Find where the given text appears and provide that cell's center as (x, y) coordinate. 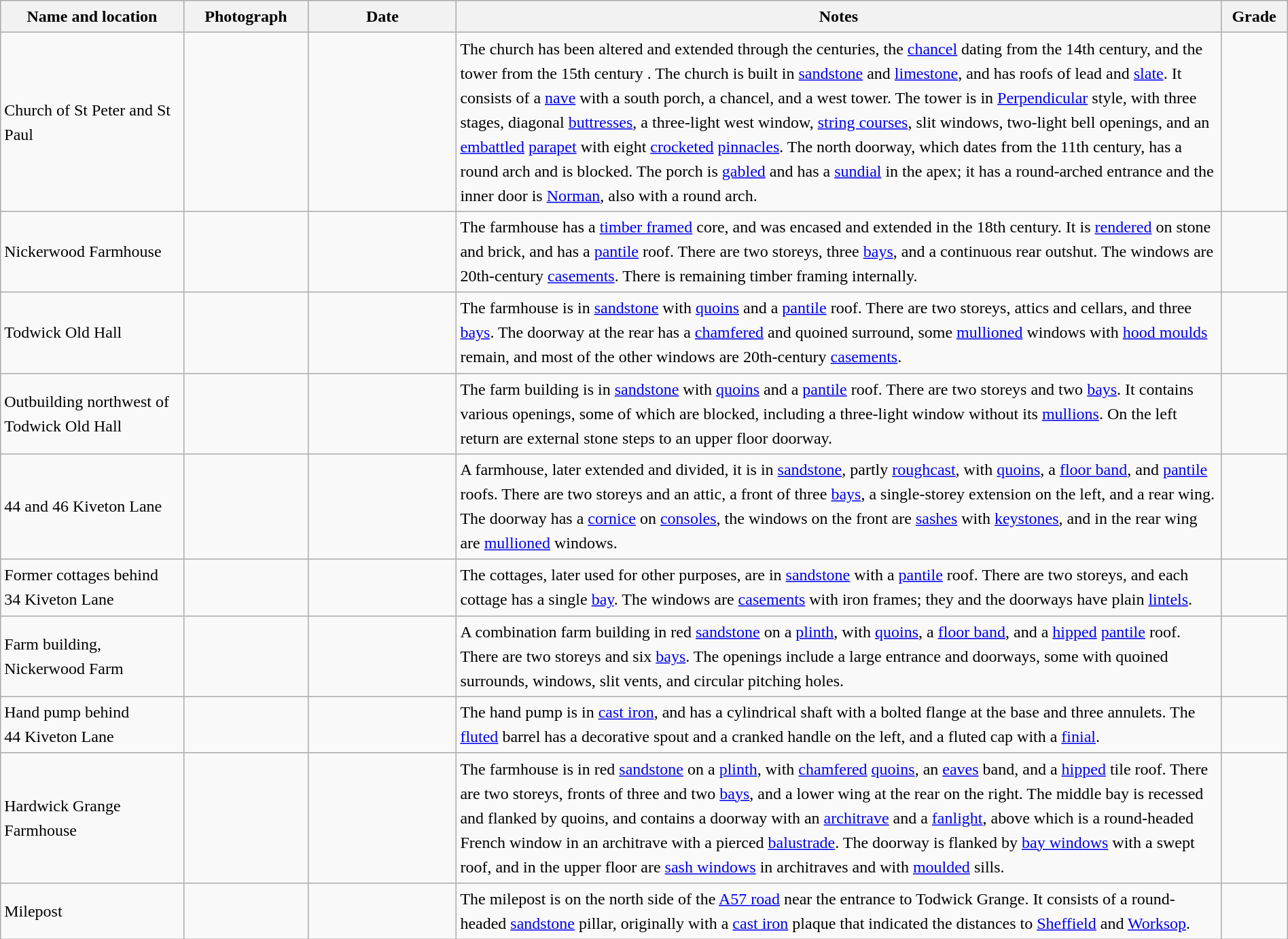
Name and location (92, 16)
Hand pump behind 44 Kiveton Lane (92, 724)
Grade (1254, 16)
Milepost (92, 910)
Hardwick Grange Farmhouse (92, 818)
Former cottages behind 34 Kiveton Lane (92, 587)
Date (382, 16)
Nickerwood Farmhouse (92, 251)
Notes (838, 16)
Farm building, Nickerwood Farm (92, 656)
Todwick Old Hall (92, 333)
Outbuilding northwest of Todwick Old Hall (92, 413)
44 and 46 Kiveton Lane (92, 507)
Church of St Peter and St Paul (92, 122)
Photograph (246, 16)
